Extract the [x, y] coordinate from the center of the cell holding the provided text.  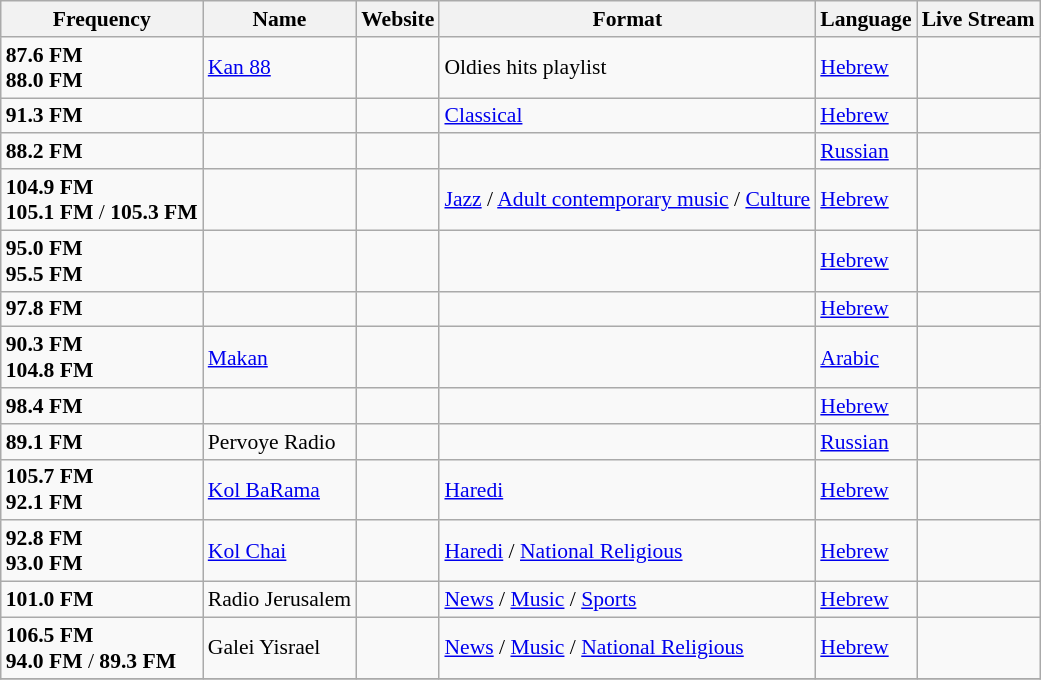
Kol Chai [280, 552]
Galei Yisrael [280, 648]
101.0 FM [102, 600]
Radio Jerusalem [280, 600]
92.8 FM93.0 FM [102, 552]
87.6 FM88.0 FM [102, 68]
News / Music / National Religious [627, 648]
95.0 FM95.5 FM [102, 260]
Haredi / National Religious [627, 552]
91.3 FM [102, 116]
Live Stream [978, 19]
Language [866, 19]
Name [280, 19]
Frequency [102, 19]
106.5 FM94.0 FM / 89.3 FM [102, 648]
89.1 FM [102, 442]
Kol BaRama [280, 490]
88.2 FM [102, 152]
Pervoye Radio [280, 442]
97.8 FM [102, 309]
90.3 FM104.8 FM [102, 358]
Oldies hits playlist [627, 68]
Kan 88 [280, 68]
Format [627, 19]
News / Music / Sports [627, 600]
Jazz / Adult contemporary music / Culture [627, 200]
Website [398, 19]
104.9 FM105.1 FM / 105.3 FM [102, 200]
Arabic [866, 358]
Classical [627, 116]
98.4 FM [102, 406]
105.7 FM92.1 FM [102, 490]
Haredi [627, 490]
Makan [280, 358]
